Detect which cell encompasses the target text, then output its [X, Y] center coordinate. 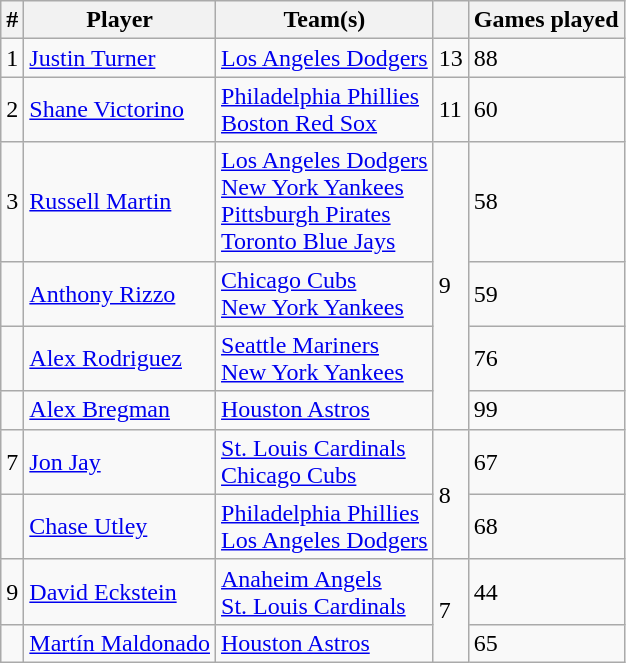
99 [546, 410]
Seattle MarinersNew York Yankees [325, 358]
Chase Utley [120, 526]
Games played [546, 20]
13 [450, 58]
Philadelphia PhilliesLos Angeles Dodgers [325, 526]
67 [546, 462]
St. Louis CardinalsChicago Cubs [325, 462]
68 [546, 526]
11 [450, 110]
Anaheim AngelsSt. Louis Cardinals [325, 592]
Chicago CubsNew York Yankees [325, 294]
44 [546, 592]
2 [12, 110]
3 [12, 202]
8 [450, 494]
65 [546, 643]
Justin Turner [120, 58]
Philadelphia PhilliesBoston Red Sox [325, 110]
Shane Victorino [120, 110]
1 [12, 58]
Martín Maldonado [120, 643]
76 [546, 358]
Anthony Rizzo [120, 294]
60 [546, 110]
59 [546, 294]
Player [120, 20]
Los Angeles DodgersNew York YankeesPittsburgh PiratesToronto Blue Jays [325, 202]
58 [546, 202]
Team(s) [325, 20]
88 [546, 58]
Alex Rodriguez [120, 358]
Alex Bregman [120, 410]
David Eckstein [120, 592]
# [12, 20]
Los Angeles Dodgers [325, 58]
Jon Jay [120, 462]
Russell Martin [120, 202]
